Determine the [x, y] coordinate at the center of the cell enclosing the given text.  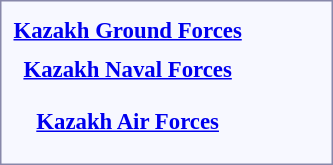
Kazakh Ground Forces [128, 30]
Kazakh Naval Forces [128, 69]
Kazakh Air Forces [128, 122]
